Capture the cell that displays the provided text and extract its [X, Y] central coordinate. 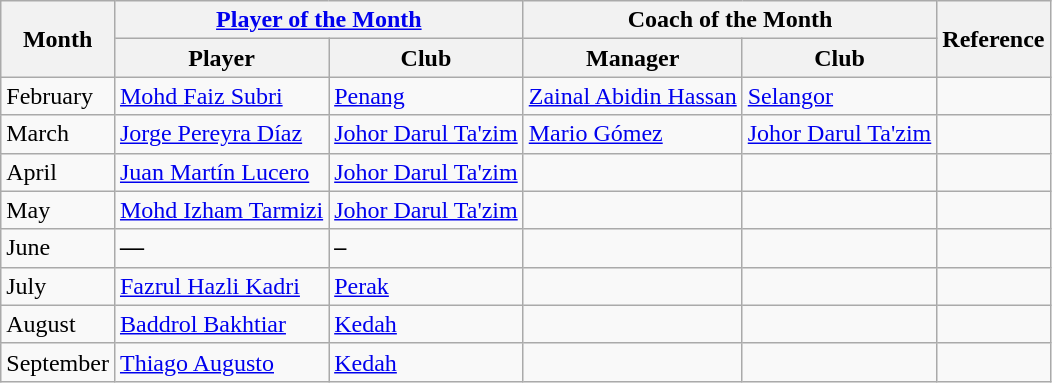
— [221, 248]
Penang [426, 96]
May [58, 210]
– [426, 248]
Manager [632, 58]
Month [58, 39]
February [58, 96]
March [58, 134]
Coach of the Month [730, 20]
Mohd Izham Tarmizi [221, 210]
Player of the Month [318, 20]
Juan Martín Lucero [221, 172]
Jorge Pereyra Díaz [221, 134]
Fazrul Hazli Kadri [221, 286]
Mohd Faiz Subri [221, 96]
Baddrol Bakhtiar [221, 324]
Zainal Abidin Hassan [632, 96]
April [58, 172]
Perak [426, 286]
Thiago Augusto [221, 362]
July [58, 286]
June [58, 248]
September [58, 362]
Reference [994, 39]
Selangor [840, 96]
Mario Gómez [632, 134]
August [58, 324]
Player [221, 58]
